For the text-containing cell, return its midpoint in (X, Y) coordinate format. 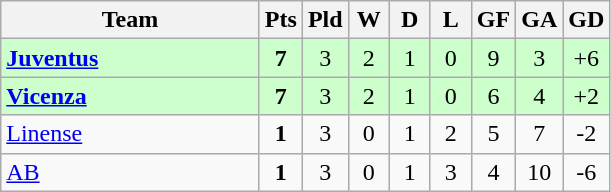
GA (540, 20)
GD (586, 20)
Juventus (130, 58)
L (450, 20)
AB (130, 172)
+2 (586, 96)
Team (130, 20)
Linense (130, 134)
-2 (586, 134)
9 (493, 58)
-6 (586, 172)
5 (493, 134)
W (368, 20)
+6 (586, 58)
Pld (325, 20)
D (410, 20)
6 (493, 96)
10 (540, 172)
GF (493, 20)
Pts (280, 20)
Vicenza (130, 96)
